Pinpoint the cell where the given text exists, returning its (x, y) midpoint coordinate. 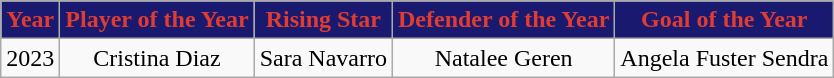
Player of the Year (157, 20)
Angela Fuster Sendra (724, 58)
Sara Navarro (323, 58)
Rising Star (323, 20)
Year (30, 20)
Natalee Geren (503, 58)
Defender of the Year (503, 20)
Cristina Diaz (157, 58)
2023 (30, 58)
Goal of the Year (724, 20)
